Locate the cell with the specified text and output its [x, y] center coordinate. 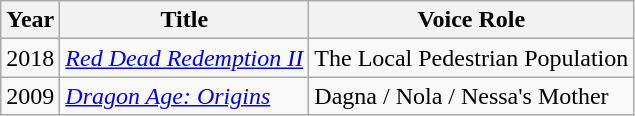
Title [184, 20]
Dagna / Nola / Nessa's Mother [472, 96]
2009 [30, 96]
The Local Pedestrian Population [472, 58]
Dragon Age: Origins [184, 96]
Voice Role [472, 20]
Year [30, 20]
Red Dead Redemption II [184, 58]
2018 [30, 58]
